For the text-containing cell, return its midpoint in (X, Y) coordinate format. 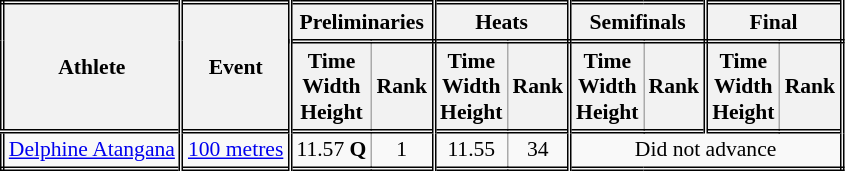
Athlete (92, 67)
11.55 (471, 150)
Event (235, 67)
Did not advance (706, 150)
1 (402, 150)
34 (539, 150)
100 metres (235, 150)
Semifinals (638, 22)
11.57 Q (331, 150)
Delphine Atangana (92, 150)
Final (774, 22)
Heats (502, 22)
Preliminaries (362, 22)
